Extract the (x, y) coordinate from the center of the cell holding the provided text.  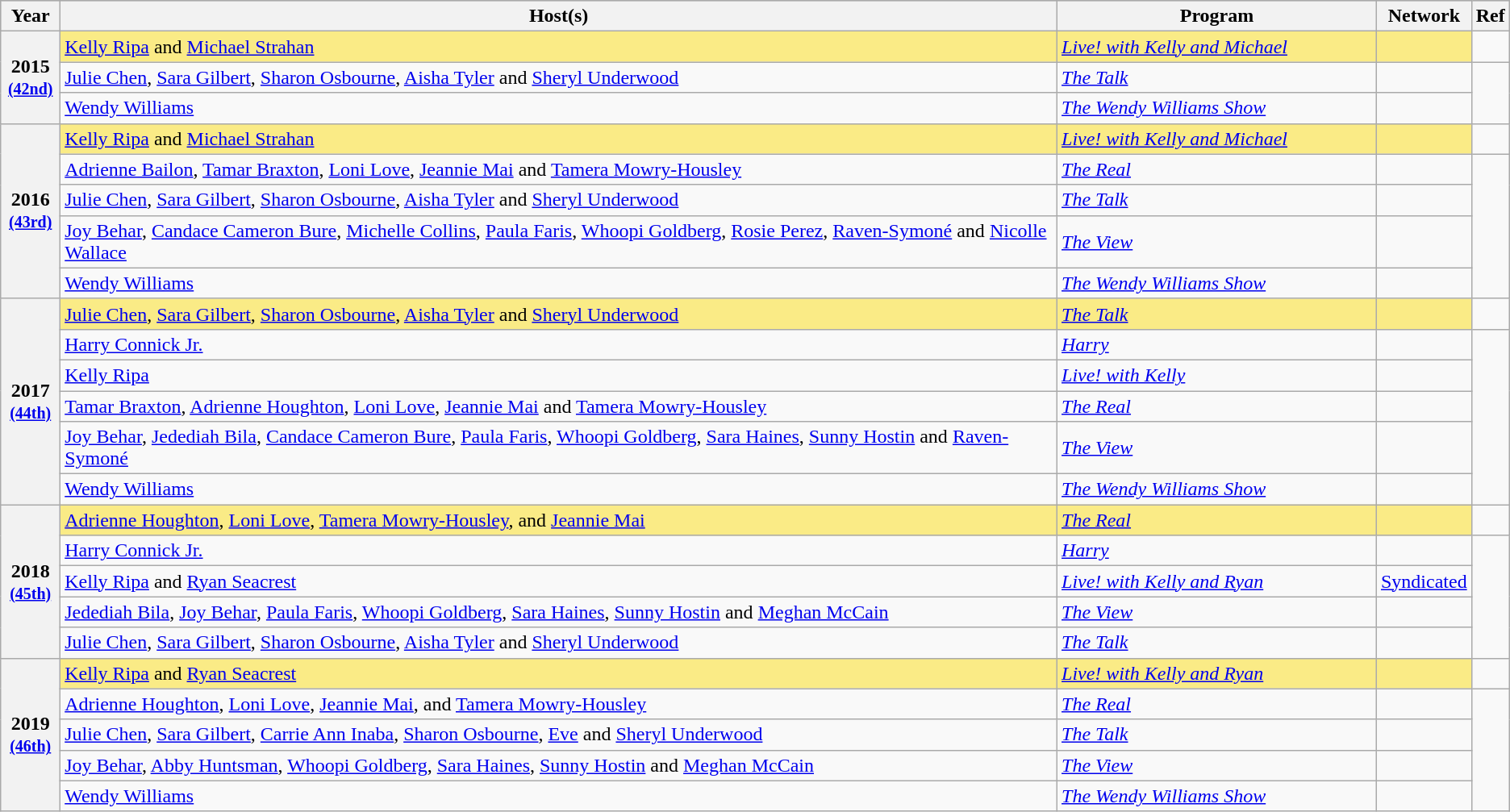
2019 (46th) (31, 735)
Live! with Kelly (1217, 375)
Network (1424, 16)
Kelly Ripa (559, 375)
2017 (44th) (31, 402)
2016 (43rd) (31, 211)
Syndicated (1424, 581)
Joy Behar, Candace Cameron Bure, Michelle Collins, Paula Faris, Whoopi Goldberg, Rosie Perez, Raven-Symoné and Nicolle Wallace (559, 242)
Jedediah Bila, Joy Behar, Paula Faris, Whoopi Goldberg, Sara Haines, Sunny Hostin and Meghan McCain (559, 612)
Host(s) (559, 16)
Julie Chen, Sara Gilbert, Carrie Ann Inaba, Sharon Osbourne, Eve and Sheryl Underwood (559, 735)
Ref (1491, 16)
Joy Behar, Abby Huntsman, Whoopi Goldberg, Sara Haines, Sunny Hostin and Meghan McCain (559, 765)
Program (1217, 16)
Tamar Braxton, Adrienne Houghton, Loni Love, Jeannie Mai and Tamera Mowry-Housley (559, 406)
Adrienne Houghton, Loni Love, Jeannie Mai, and Tamera Mowry-Housley (559, 704)
2018 (45th) (31, 581)
Adrienne Bailon, Tamar Braxton, Loni Love, Jeannie Mai and Tamera Mowry-Housley (559, 169)
2015 (42nd) (31, 77)
Adrienne Houghton, Loni Love, Tamera Mowry-Housley, and Jeannie Mai (559, 520)
Joy Behar, Jedediah Bila, Candace Cameron Bure, Paula Faris, Whoopi Goldberg, Sara Haines, Sunny Hostin and Raven-Symoné (559, 448)
Year (31, 16)
